Search for the cell housing the specified text and yield its (x, y) center coordinate. 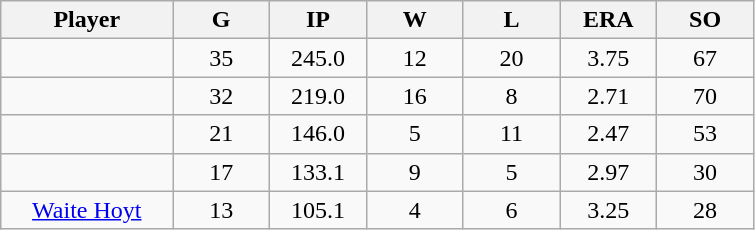
Waite Hoyt (87, 210)
6 (512, 210)
35 (222, 58)
17 (222, 172)
2.47 (608, 134)
11 (512, 134)
133.1 (318, 172)
W (414, 20)
L (512, 20)
Player (87, 20)
28 (706, 210)
219.0 (318, 96)
ERA (608, 20)
245.0 (318, 58)
IP (318, 20)
4 (414, 210)
3.75 (608, 58)
9 (414, 172)
20 (512, 58)
2.71 (608, 96)
13 (222, 210)
32 (222, 96)
16 (414, 96)
SO (706, 20)
2.97 (608, 172)
21 (222, 134)
3.25 (608, 210)
53 (706, 134)
G (222, 20)
67 (706, 58)
30 (706, 172)
146.0 (318, 134)
105.1 (318, 210)
8 (512, 96)
12 (414, 58)
70 (706, 96)
